Find where the given text appears and provide that cell's center as (x, y) coordinate. 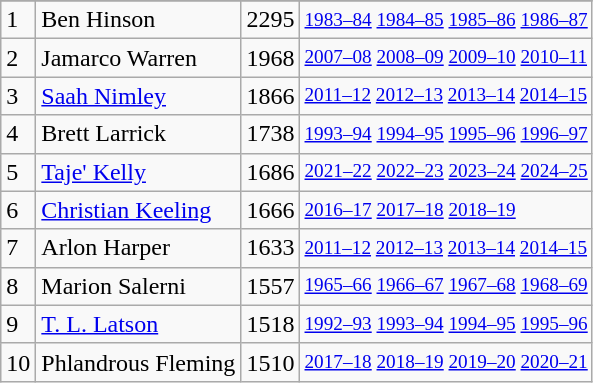
3 (18, 96)
1983–84 1984–85 1985–86 1986–87 (446, 20)
2 (18, 58)
9 (18, 324)
2021–22 2022–23 2023–24 2024–25 (446, 172)
2017–18 2018–19 2019–20 2020–21 (446, 362)
Taje' Kelly (138, 172)
1666 (270, 210)
Phlandrous Fleming (138, 362)
Jamarco Warren (138, 58)
Saah Nimley (138, 96)
1992–93 1993–94 1994–95 1995–96 (446, 324)
T. L. Latson (138, 324)
1 (18, 20)
Ben Hinson (138, 20)
Christian Keeling (138, 210)
6 (18, 210)
1518 (270, 324)
7 (18, 248)
1738 (270, 134)
2007–08 2008–09 2009–10 2010–11 (446, 58)
8 (18, 286)
1965–66 1966–67 1967–68 1968–69 (446, 286)
Brett Larrick (138, 134)
10 (18, 362)
1866 (270, 96)
2295 (270, 20)
1510 (270, 362)
4 (18, 134)
5 (18, 172)
Arlon Harper (138, 248)
1633 (270, 248)
Marion Salerni (138, 286)
1993–94 1994–95 1995–96 1996–97 (446, 134)
2016–17 2017–18 2018–19 (446, 210)
1686 (270, 172)
1557 (270, 286)
1968 (270, 58)
